Identify which cell holds the provided text, then report its (X, Y) central coordinate. 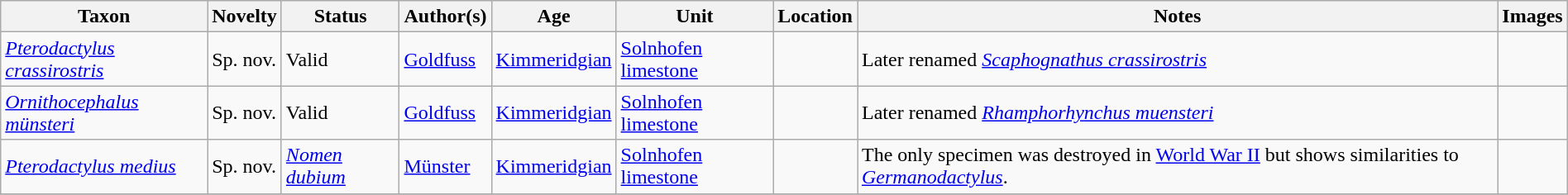
Novelty (245, 17)
Nomen dubium (341, 167)
Status (341, 17)
Notes (1177, 17)
Images (1532, 17)
Münster (445, 167)
Age (554, 17)
Author(s) (445, 17)
Pterodactylus medius (104, 167)
Later renamed Scaphognathus crassirostris (1177, 59)
Ornithocephalus münsteri (104, 112)
Location (815, 17)
Later renamed Rhamphorhynchus muensteri (1177, 112)
Pterodactylus crassirostris (104, 59)
Unit (695, 17)
Taxon (104, 17)
The only specimen was destroyed in World War II but shows similarities to Germanodactylus. (1177, 167)
